Search for the cell housing the specified text and yield its [x, y] center coordinate. 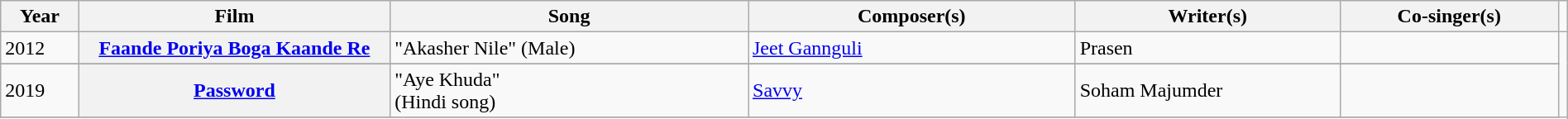
Savvy [911, 91]
Writer(s) [1207, 17]
"Aye Khuda"(Hindi song) [569, 91]
2012 [40, 48]
Co-singer(s) [1449, 17]
Prasen [1207, 48]
"Akasher Nile" (Male) [569, 48]
Song [569, 17]
Password [235, 91]
Soham Majumder [1207, 91]
Composer(s) [911, 17]
Film [235, 17]
Jeet Gannguli [911, 48]
Faande Poriya Boga Kaande Re [235, 48]
2019 [40, 91]
Year [40, 17]
